Locate the cell with the specified text and output its [X, Y] center coordinate. 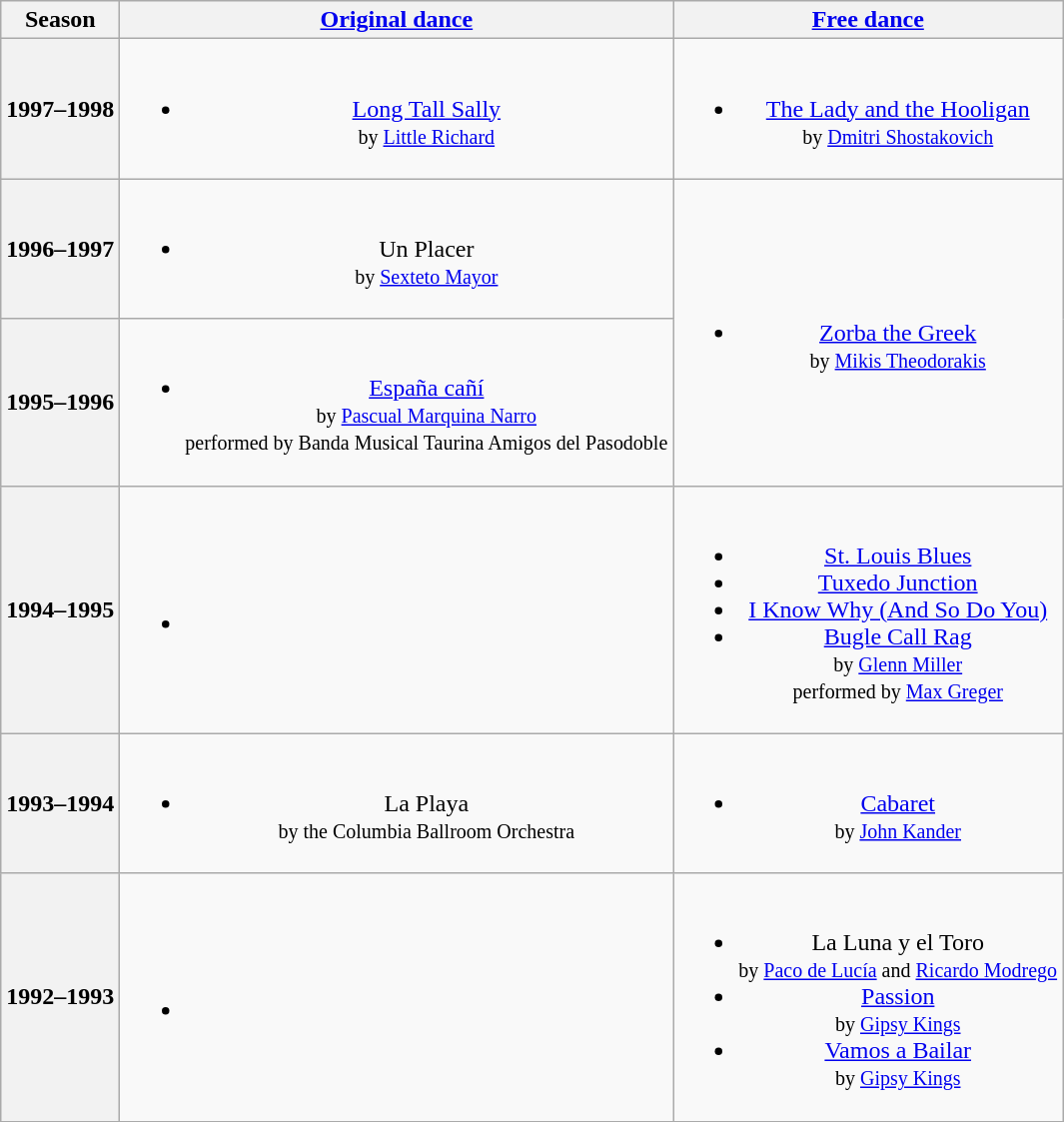
Zorba the Greek by Mikis Theodorakis [868, 332]
1993–1994 [60, 803]
Un Placer by Sexteto Mayor [397, 249]
Long Tall Sally by Little Richard [397, 109]
Original dance [397, 20]
España cañí by Pascual Marquina Narro performed by Banda Musical Taurina Amigos del Pasodoble [397, 402]
1992–1993 [60, 997]
Free dance [868, 20]
1997–1998 [60, 109]
La Playa by the Columbia Ballroom Orchestra [397, 803]
St. Louis BluesTuxedo JunctionI Know Why (And So Do You)Bugle Call Rag by Glenn Miller performed by Max Greger [868, 609]
1995–1996 [60, 402]
1996–1997 [60, 249]
Season [60, 20]
The Lady and the Hooligan by Dmitri Shostakovich [868, 109]
La Luna y el Toro by Paco de Lucía and Ricardo Modrego Passion by Gipsy Kings Vamos a Bailar by Gipsy Kings [868, 997]
Cabaret by John Kander [868, 803]
1994–1995 [60, 609]
